Identify which cell holds the provided text, then report its (X, Y) central coordinate. 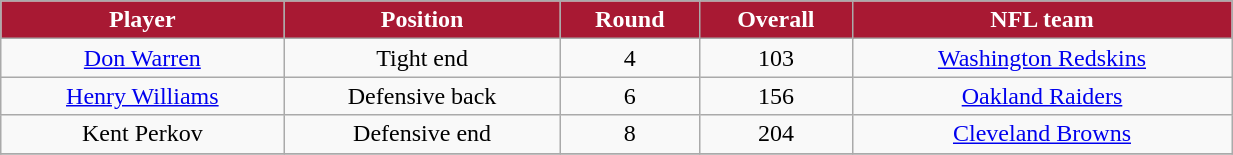
Oakland Raiders (1042, 96)
Don Warren (142, 58)
Player (142, 20)
8 (630, 134)
Henry Williams (142, 96)
4 (630, 58)
Round (630, 20)
Defensive back (422, 96)
Kent Perkov (142, 134)
Washington Redskins (1042, 58)
103 (776, 58)
Tight end (422, 58)
156 (776, 96)
204 (776, 134)
Cleveland Browns (1042, 134)
NFL team (1042, 20)
Defensive end (422, 134)
6 (630, 96)
Overall (776, 20)
Position (422, 20)
